Return the [x, y] coordinate for the center point of the cell that contains the specified text.  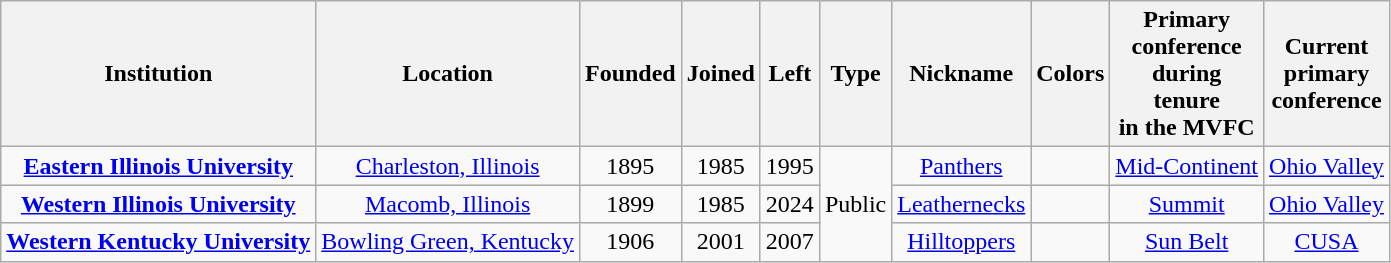
Nickname [962, 74]
Currentprimaryconference [1327, 74]
1899 [630, 204]
Summit [1187, 204]
Type [855, 74]
Colors [1070, 74]
1895 [630, 166]
Mid-Continent [1187, 166]
2001 [720, 242]
2024 [790, 204]
Location [448, 74]
Hilltoppers [962, 242]
Sun Belt [1187, 242]
Joined [720, 74]
Leathernecks [962, 204]
Bowling Green, Kentucky [448, 242]
Institution [158, 74]
Public [855, 204]
Western Kentucky University [158, 242]
Charleston, Illinois [448, 166]
Macomb, Illinois [448, 204]
Founded [630, 74]
Primaryconferenceduringtenurein the MVFC [1187, 74]
Western Illinois University [158, 204]
2007 [790, 242]
Eastern Illinois University [158, 166]
1995 [790, 166]
1906 [630, 242]
Left [790, 74]
CUSA [1327, 242]
Panthers [962, 166]
